Determine the (x, y) coordinate at the center of the cell enclosing the given text.  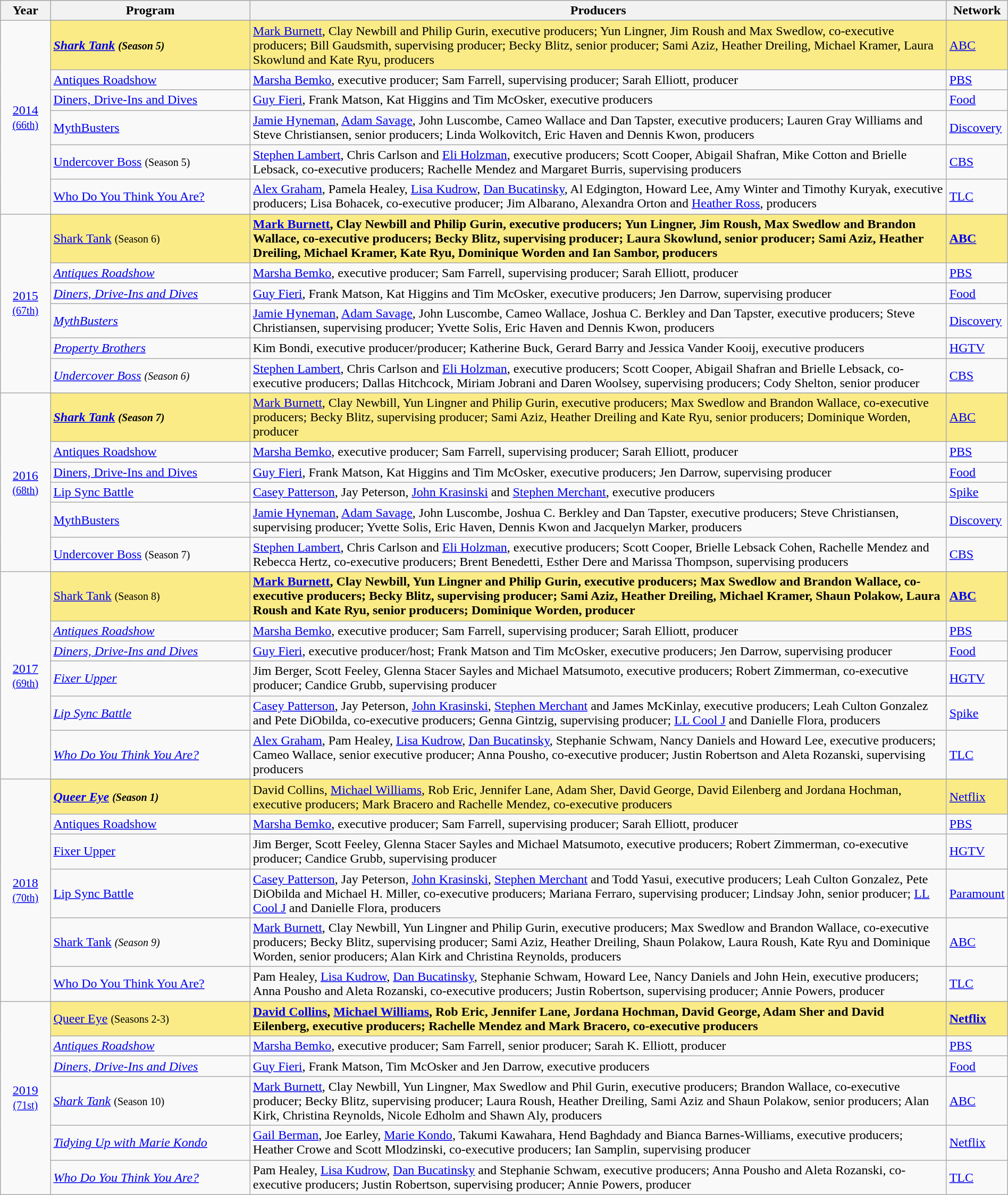
Shark Tank (Season 6) (150, 238)
Paramount (977, 893)
Shark Tank (Season 5) (150, 45)
Producers (598, 11)
Property Brothers (150, 348)
Casey Patterson, Jay Peterson, John Krasinski and Stephen Merchant, executive producers (598, 492)
Undercover Boss (Season 5) (150, 162)
2014(66th) (26, 117)
Guy Fieri, Frank Matson, Kat Higgins and Tim McOsker, executive producers (598, 100)
Queer Eye (Seasons 2-3) (150, 1019)
2016(68th) (26, 482)
2018(70th) (26, 890)
Shark Tank (Season 7) (150, 417)
Program (150, 11)
Marsha Bemko, executive producer; Sam Farrell, senior producer; Sarah K. Elliott, producer (598, 1046)
Kim Bondi, executive producer/producer; Katherine Buck, Gerard Barry and Jessica Vander Kooij, executive producers (598, 348)
Year (26, 11)
2017(69th) (26, 675)
Network (977, 11)
2015(67th) (26, 303)
Undercover Boss (Season 7) (150, 554)
Shark Tank (Season 8) (150, 596)
Queer Eye (Season 1) (150, 797)
Undercover Boss (Season 6) (150, 375)
Shark Tank (Season 10) (150, 1101)
Guy Fieri, Frank Matson, Tim McOsker and Jen Darrow, executive producers (598, 1066)
Shark Tank (Season 9) (150, 942)
Tidying Up with Marie Kondo (150, 1142)
Guy Fieri, executive producer/host; Frank Matson and Tim McOsker, executive producers; Jen Darrow, supervising producer (598, 651)
2019(71st) (26, 1098)
